Capture the cell that displays the provided text and extract its (X, Y) central coordinate. 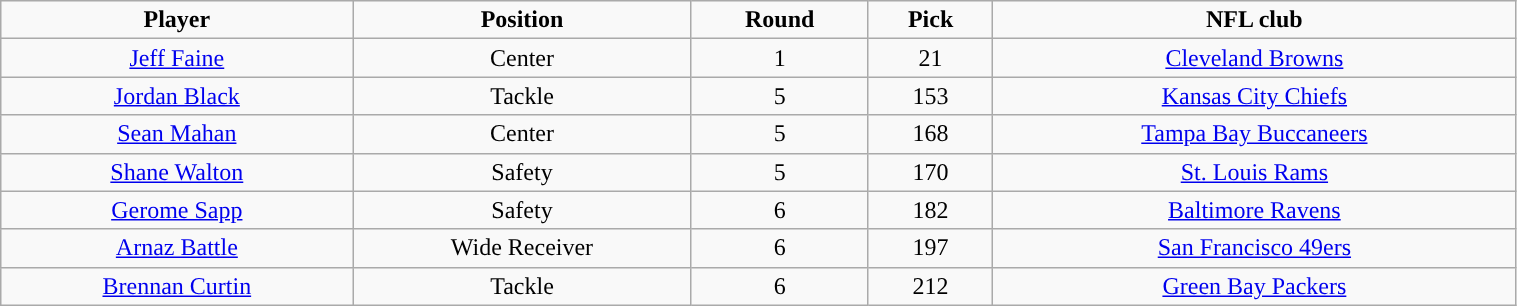
Shane Walton (177, 172)
Round (780, 20)
168 (930, 134)
170 (930, 172)
Pick (930, 20)
Position (522, 20)
Kansas City Chiefs (1254, 96)
San Francisco 49ers (1254, 248)
Sean Mahan (177, 134)
Wide Receiver (522, 248)
Tampa Bay Buccaneers (1254, 134)
Player (177, 20)
Baltimore Ravens (1254, 210)
Jordan Black (177, 96)
Gerome Sapp (177, 210)
212 (930, 286)
182 (930, 210)
Brennan Curtin (177, 286)
21 (930, 58)
Cleveland Browns (1254, 58)
Green Bay Packers (1254, 286)
153 (930, 96)
Jeff Faine (177, 58)
1 (780, 58)
197 (930, 248)
Arnaz Battle (177, 248)
St. Louis Rams (1254, 172)
NFL club (1254, 20)
